Return (X, Y) of the center of cell containing provided text 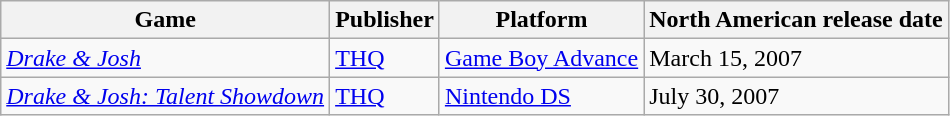
Nintendo DS (541, 96)
Publisher (385, 20)
March 15, 2007 (796, 58)
Game Boy Advance (541, 58)
North American release date (796, 20)
Platform (541, 20)
Drake & Josh (166, 58)
Drake & Josh: Talent Showdown (166, 96)
Game (166, 20)
July 30, 2007 (796, 96)
